Output the [x, y] coordinate of the center of the cell containing the given text.  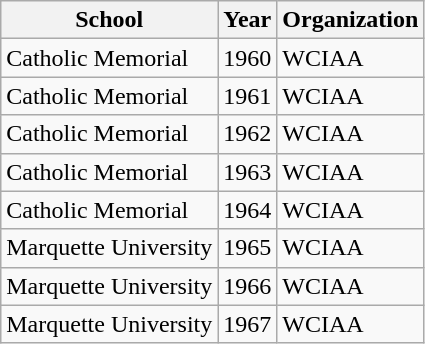
1966 [248, 286]
Organization [350, 20]
Year [248, 20]
1964 [248, 210]
1960 [248, 58]
1961 [248, 96]
1962 [248, 134]
1965 [248, 248]
School [110, 20]
1963 [248, 172]
1967 [248, 324]
